From the cell containing the given text, extract its center point as (x, y) coordinate. 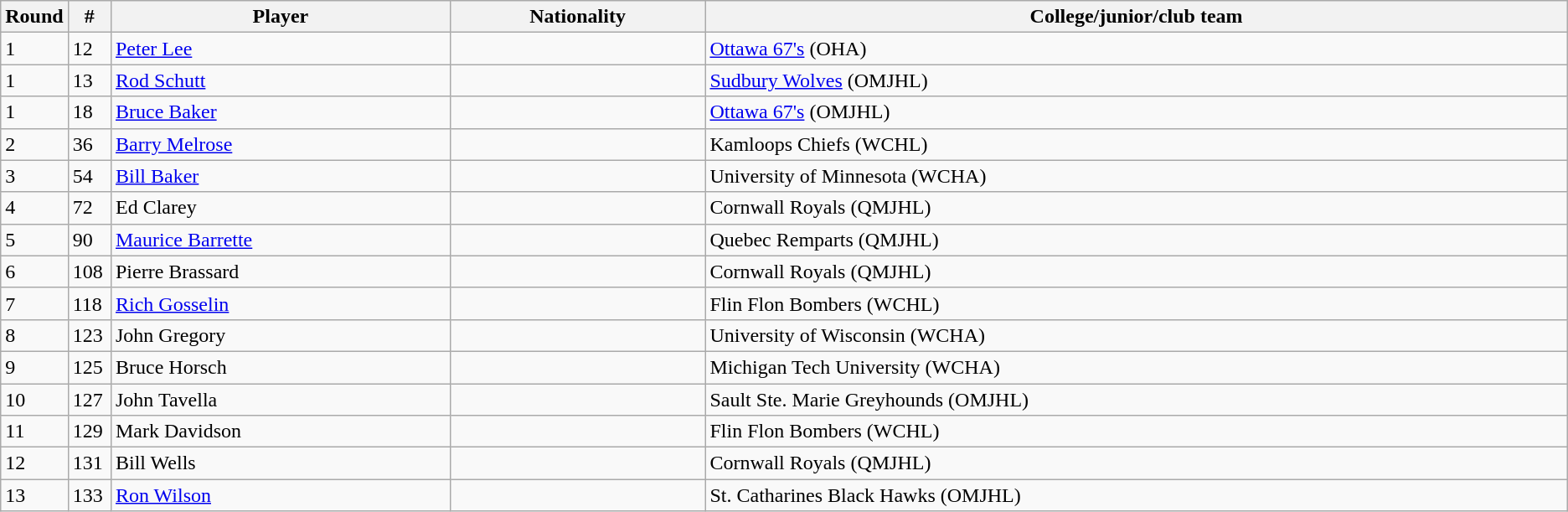
Sault Ste. Marie Greyhounds (OMJHL) (1136, 400)
Quebec Remparts (QMJHL) (1136, 240)
Ottawa 67's (OHA) (1136, 49)
University of Wisconsin (WCHA) (1136, 335)
Peter Lee (280, 49)
118 (89, 303)
Bill Wells (280, 463)
John Tavella (280, 400)
Ottawa 67's (OMJHL) (1136, 112)
Michigan Tech University (WCHA) (1136, 367)
127 (89, 400)
Bruce Horsch (280, 367)
72 (89, 208)
Bill Baker (280, 176)
Kamloops Chiefs (WCHL) (1136, 144)
90 (89, 240)
Player (280, 17)
Mark Davidson (280, 432)
125 (89, 367)
18 (89, 112)
Ron Wilson (280, 495)
Sudbury Wolves (OMJHL) (1136, 80)
11 (34, 432)
4 (34, 208)
131 (89, 463)
John Gregory (280, 335)
9 (34, 367)
6 (34, 272)
Bruce Baker (280, 112)
36 (89, 144)
3 (34, 176)
College/junior/club team (1136, 17)
7 (34, 303)
2 (34, 144)
University of Minnesota (WCHA) (1136, 176)
Rod Schutt (280, 80)
# (89, 17)
10 (34, 400)
Round (34, 17)
133 (89, 495)
Ed Clarey (280, 208)
Rich Gosselin (280, 303)
54 (89, 176)
129 (89, 432)
Barry Melrose (280, 144)
Nationality (578, 17)
Maurice Barrette (280, 240)
St. Catharines Black Hawks (OMJHL) (1136, 495)
123 (89, 335)
Pierre Brassard (280, 272)
5 (34, 240)
8 (34, 335)
108 (89, 272)
